Locate the cell with the specified text and output its (X, Y) center coordinate. 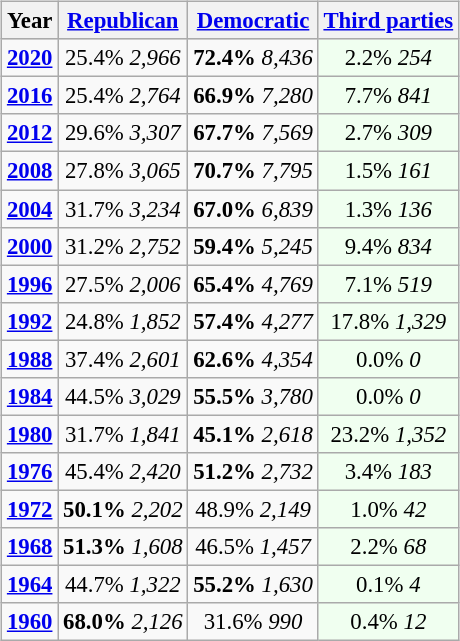
50.1% 2,202 (123, 509)
68.0% 2,126 (123, 622)
7.7% 841 (388, 96)
62.6% 4,354 (253, 359)
31.6% 990 (253, 622)
72.4% 8,436 (253, 58)
1964 (30, 584)
1980 (30, 434)
29.6% 3,307 (123, 133)
27.5% 2,006 (123, 284)
1992 (30, 321)
25.4% 2,966 (123, 58)
2020 (30, 58)
44.5% 3,029 (123, 396)
0.1% 4 (388, 584)
55.5% 3,780 (253, 396)
1984 (30, 396)
70.7% 7,795 (253, 171)
66.9% 7,280 (253, 96)
0.4% 12 (388, 622)
1972 (30, 509)
9.4% 834 (388, 246)
Democratic (253, 21)
2012 (30, 133)
3.4% 183 (388, 472)
1988 (30, 359)
51.3% 1,608 (123, 547)
55.2% 1,630 (253, 584)
48.9% 2,149 (253, 509)
Republican (123, 21)
17.8% 1,329 (388, 321)
23.2% 1,352 (388, 434)
67.0% 6,839 (253, 209)
57.4% 4,277 (253, 321)
46.5% 1,457 (253, 547)
65.4% 4,769 (253, 284)
44.7% 1,322 (123, 584)
31.7% 1,841 (123, 434)
1968 (30, 547)
2.7% 309 (388, 133)
1.0% 42 (388, 509)
1996 (30, 284)
67.7% 7,569 (253, 133)
59.4% 5,245 (253, 246)
51.2% 2,732 (253, 472)
25.4% 2,764 (123, 96)
31.7% 3,234 (123, 209)
1976 (30, 472)
24.8% 1,852 (123, 321)
2.2% 68 (388, 547)
1.5% 161 (388, 171)
2000 (30, 246)
45.4% 2,420 (123, 472)
7.1% 519 (388, 284)
31.2% 2,752 (123, 246)
2004 (30, 209)
2008 (30, 171)
27.8% 3,065 (123, 171)
1.3% 136 (388, 209)
Year (30, 21)
2.2% 254 (388, 58)
Third parties (388, 21)
37.4% 2,601 (123, 359)
2016 (30, 96)
1960 (30, 622)
45.1% 2,618 (253, 434)
